Scan for the cell matching the given text and deliver its [X, Y] coordinate at center. 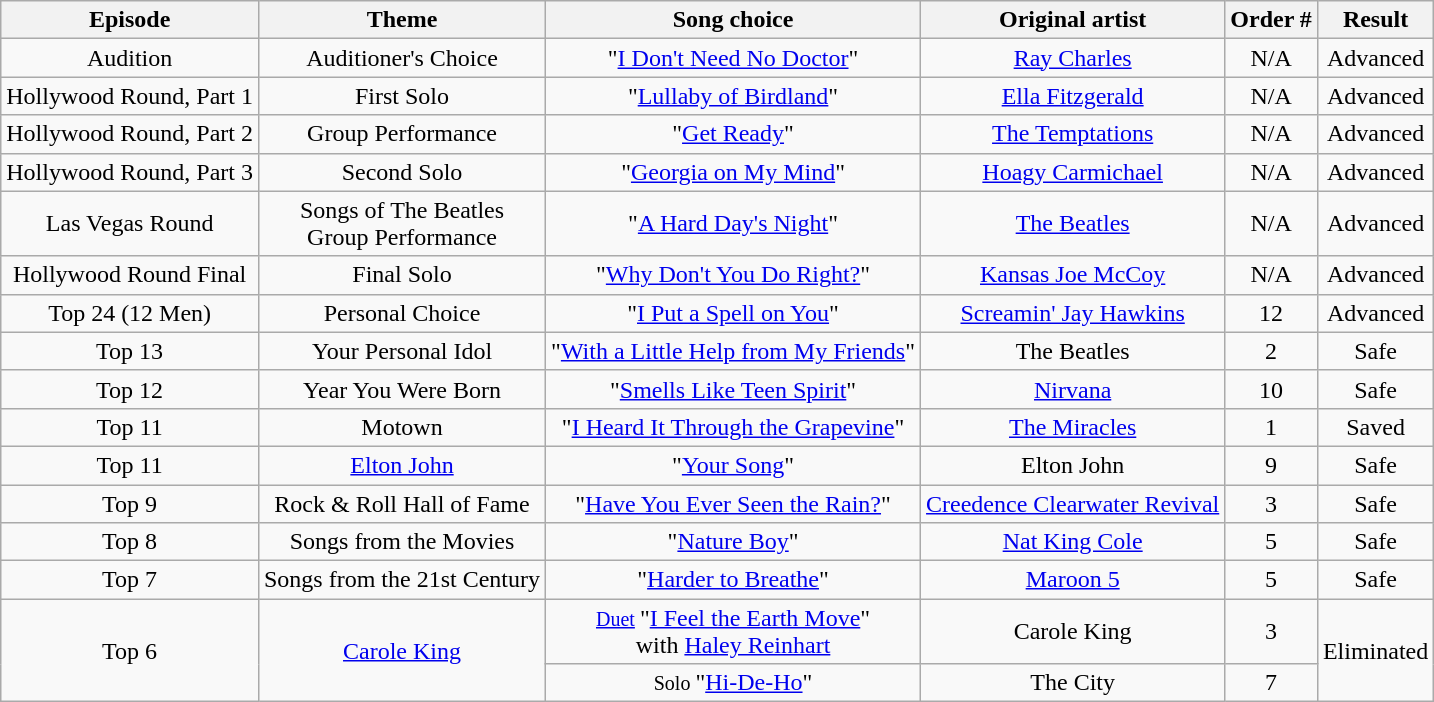
Maroon 5 [1073, 580]
Final Solo [402, 275]
1 [1272, 427]
Top 24 (12 Men) [130, 313]
"Why Don't You Do Right?" [734, 275]
"Have You Ever Seen the Rain?" [734, 503]
Hollywood Round Final [130, 275]
Your Personal Idol [402, 351]
"Smells Like Teen Spirit" [734, 389]
"Your Song" [734, 465]
9 [1272, 465]
Hollywood Round, Part 1 [130, 96]
12 [1272, 313]
"A Hard Day's Night" [734, 224]
Eliminated [1375, 650]
Nat King Cole [1073, 542]
Songs of The Beatles Group Performance [402, 224]
"Georgia on My Mind" [734, 172]
10 [1272, 389]
Rock & Roll Hall of Fame [402, 503]
Top 6 [130, 650]
"Get Ready" [734, 134]
Group Performance [402, 134]
Hoagy Carmichael [1073, 172]
The Miracles [1073, 427]
Result [1375, 20]
Kansas Joe McCoy [1073, 275]
Top 7 [130, 580]
First Solo [402, 96]
Duet "I Feel the Earth Move"with Haley Reinhart [734, 632]
Audition [130, 58]
Screamin' Jay Hawkins [1073, 313]
Top 12 [130, 389]
Nirvana [1073, 389]
Personal Choice [402, 313]
Las Vegas Round [130, 224]
Songs from the 21st Century [402, 580]
2 [1272, 351]
Motown [402, 427]
Order # [1272, 20]
"Lullaby of Birdland" [734, 96]
Solo "Hi-De-Ho" [734, 683]
"I Don't Need No Doctor" [734, 58]
Second Solo [402, 172]
Original artist [1073, 20]
Theme [402, 20]
Creedence Clearwater Revival [1073, 503]
The Temptations [1073, 134]
Ray Charles [1073, 58]
"Harder to Breathe" [734, 580]
The City [1073, 683]
Top 9 [130, 503]
Ella Fitzgerald [1073, 96]
"Nature Boy" [734, 542]
"I Put a Spell on You" [734, 313]
Songs from the Movies [402, 542]
"I Heard It Through the Grapevine" [734, 427]
"With a Little Help from My Friends" [734, 351]
Song choice [734, 20]
Hollywood Round, Part 3 [130, 172]
Hollywood Round, Part 2 [130, 134]
Saved [1375, 427]
Year You Were Born [402, 389]
Top 13 [130, 351]
Top 8 [130, 542]
Auditioner's Choice [402, 58]
7 [1272, 683]
Episode [130, 20]
